Search for the cell housing the specified text and yield its (X, Y) center coordinate. 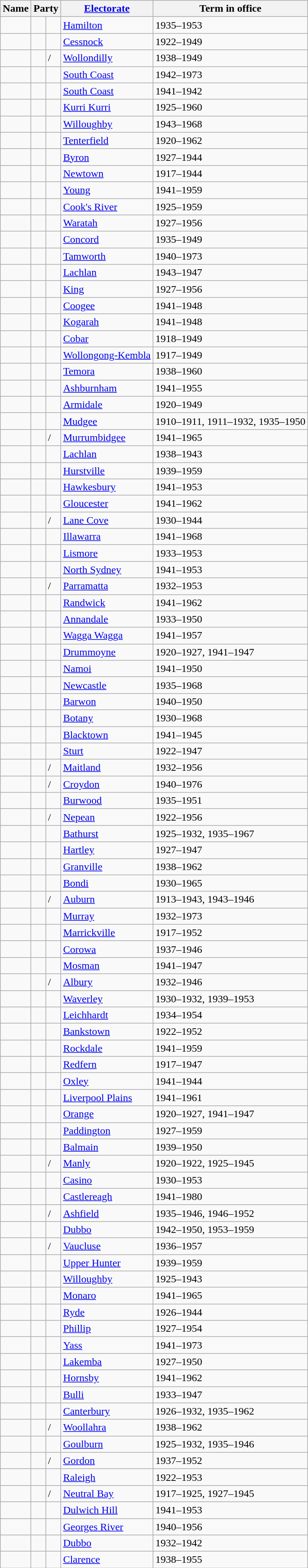
Vaucluse (107, 1246)
Hartley (107, 850)
1927–1954 (230, 1329)
Electorate (107, 9)
Waverley (107, 998)
Party (46, 9)
North Sydney (107, 570)
Woollahra (107, 1428)
Bulli (107, 1395)
1937–1946 (230, 949)
Wollondilly (107, 58)
Castlereagh (107, 1196)
1943–1947 (230, 273)
Lane Cove (107, 520)
1922–1956 (230, 817)
1930–1944 (230, 520)
1917–1925, 1927–1945 (230, 1493)
1925–1932, 1935–1967 (230, 834)
1941–1955 (230, 388)
Oxley (107, 1081)
Barwon (107, 701)
Manly (107, 1164)
1930–1965 (230, 883)
Redfern (107, 1065)
Balmain (107, 1147)
Kurri Kurri (107, 108)
Gordon (107, 1460)
Albury (107, 982)
Paddington (107, 1131)
Concord (107, 240)
Upper Hunter (107, 1263)
1922–1952 (230, 1032)
1932–1973 (230, 916)
Phillip (107, 1329)
1932–1953 (230, 586)
Lismore (107, 553)
Term in office (230, 9)
1925–1959 (230, 207)
1933–1947 (230, 1395)
1927–1947 (230, 850)
1941–1944 (230, 1081)
1925–1960 (230, 108)
1925–1932, 1935–1946 (230, 1444)
Marrickville (107, 932)
Canterbury (107, 1411)
1937–1952 (230, 1460)
1920–1922, 1925–1945 (230, 1164)
Georges River (107, 1526)
Cook's River (107, 207)
Tenterfield (107, 140)
Parramatta (107, 586)
Maitland (107, 768)
Randwick (107, 603)
Bathurst (107, 834)
Gloucester (107, 504)
Hornsby (107, 1378)
1940–1950 (230, 701)
King (107, 289)
1917–1947 (230, 1065)
Newcastle (107, 685)
1917–1949 (230, 355)
Murray (107, 916)
Yass (107, 1345)
1922–1953 (230, 1477)
Clarence (107, 1560)
1940–1976 (230, 784)
Corowa (107, 949)
Cobar (107, 339)
Kogarah (107, 322)
Auburn (107, 900)
1927–1944 (230, 157)
1938–1943 (230, 454)
Casino (107, 1180)
Coogee (107, 306)
Waratah (107, 223)
1941–1968 (230, 537)
Lakemba (107, 1362)
Drummoyne (107, 652)
Hurstville (107, 470)
Armidale (107, 404)
Nepean (107, 817)
Croydon (107, 784)
1943–1968 (230, 124)
1941–1980 (230, 1196)
1936–1957 (230, 1246)
Blacktown (107, 735)
Bankstown (107, 1032)
Dulwich Hill (107, 1510)
1942–1950, 1953–1959 (230, 1229)
Burwood (107, 801)
Orange (107, 1114)
Byron (107, 157)
1927–1950 (230, 1362)
1935–1953 (230, 25)
1913–1943, 1943–1946 (230, 900)
Granville (107, 867)
1938–1955 (230, 1560)
Rockdale (107, 1048)
Tamworth (107, 256)
Goulburn (107, 1444)
Hawkesbury (107, 487)
Newtown (107, 173)
1910–1911, 1911–1932, 1935–1950 (230, 421)
1926–1932, 1935–1962 (230, 1411)
1926–1944 (230, 1312)
1932–1946 (230, 982)
Ashburnham (107, 388)
1930–1953 (230, 1180)
1935–1951 (230, 801)
Wagga Wagga (107, 636)
Mudgee (107, 421)
1932–1956 (230, 768)
Cessnock (107, 42)
1917–1944 (230, 173)
1932–1942 (230, 1543)
1940–1973 (230, 256)
Leichhardt (107, 1015)
1920–1962 (230, 140)
1941–1961 (230, 1098)
Raleigh (107, 1477)
Ryde (107, 1312)
1922–1947 (230, 751)
1941–1973 (230, 1345)
1942–1973 (230, 75)
1930–1968 (230, 718)
1925–1943 (230, 1279)
1933–1950 (230, 619)
1930–1932, 1939–1953 (230, 998)
Ashfield (107, 1213)
1940–1956 (230, 1526)
Wollongong-Kembla (107, 355)
1935–1968 (230, 685)
1927–1959 (230, 1131)
Neutral Bay (107, 1493)
Bondi (107, 883)
Namoi (107, 668)
1918–1949 (230, 339)
1941–1945 (230, 735)
Hamilton (107, 25)
Temora (107, 372)
Annandale (107, 619)
1939–1950 (230, 1147)
1938–1960 (230, 372)
Name (16, 9)
1934–1954 (230, 1015)
Sturt (107, 751)
Illawarra (107, 537)
1933–1953 (230, 553)
Liverpool Plains (107, 1098)
Mosman (107, 965)
1941–1957 (230, 636)
Monaro (107, 1296)
1938–1949 (230, 58)
1941–1942 (230, 91)
1941–1950 (230, 668)
1935–1946, 1946–1952 (230, 1213)
Murrumbidgee (107, 437)
1920–1949 (230, 404)
1941–1947 (230, 965)
1935–1949 (230, 240)
Young (107, 190)
1917–1952 (230, 932)
1922–1949 (230, 42)
Botany (107, 718)
